Return (x, y) of the center of cell containing provided text 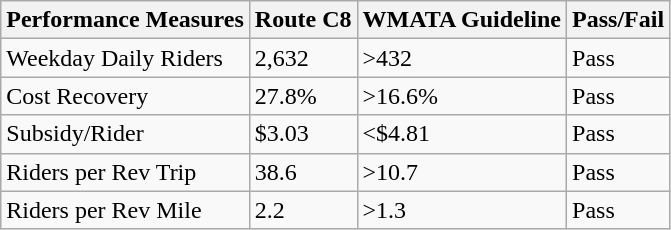
2,632 (303, 58)
Route C8 (303, 20)
Weekday Daily Riders (126, 58)
2.2 (303, 210)
Performance Measures (126, 20)
$3.03 (303, 134)
>1.3 (462, 210)
>432 (462, 58)
WMATA Guideline (462, 20)
27.8% (303, 96)
Pass/Fail (618, 20)
>10.7 (462, 172)
Subsidy/Rider (126, 134)
Riders per Rev Mile (126, 210)
Riders per Rev Trip (126, 172)
38.6 (303, 172)
<$4.81 (462, 134)
>16.6% (462, 96)
Cost Recovery (126, 96)
